Search for the cell housing the specified text and yield its (X, Y) center coordinate. 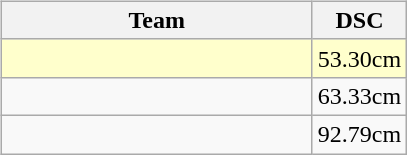
63.33cm (359, 96)
53.30cm (359, 58)
DSC (359, 20)
92.79cm (359, 134)
Team (156, 20)
